Determine the (x, y) coordinate at the center of the cell enclosing the given text.  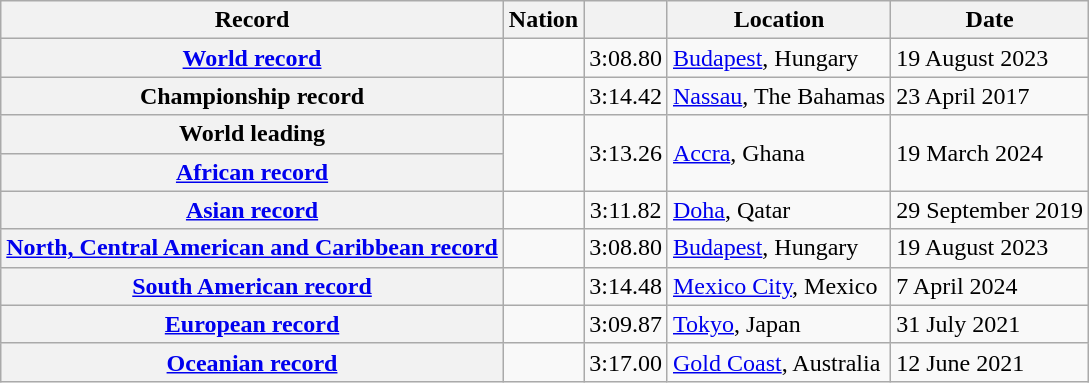
19 March 2024 (990, 153)
3:14.42 (626, 96)
Nation (543, 20)
12 June 2021 (990, 362)
African record (252, 172)
South American record (252, 286)
3:13.26 (626, 153)
Gold Coast, Australia (778, 362)
31 July 2021 (990, 324)
3:11.82 (626, 210)
Nassau, The Bahamas (778, 96)
Oceanian record (252, 362)
Record (252, 20)
Date (990, 20)
7 April 2024 (990, 286)
World record (252, 58)
Tokyo, Japan (778, 324)
29 September 2019 (990, 210)
3:09.87 (626, 324)
3:14.48 (626, 286)
Location (778, 20)
3:17.00 (626, 362)
Championship record (252, 96)
Asian record (252, 210)
European record (252, 324)
23 April 2017 (990, 96)
Mexico City, Mexico (778, 286)
Doha, Qatar (778, 210)
World leading (252, 134)
Accra, Ghana (778, 153)
North, Central American and Caribbean record (252, 248)
